Provide the (x, y) coordinate of the cell's center where the given text is located.  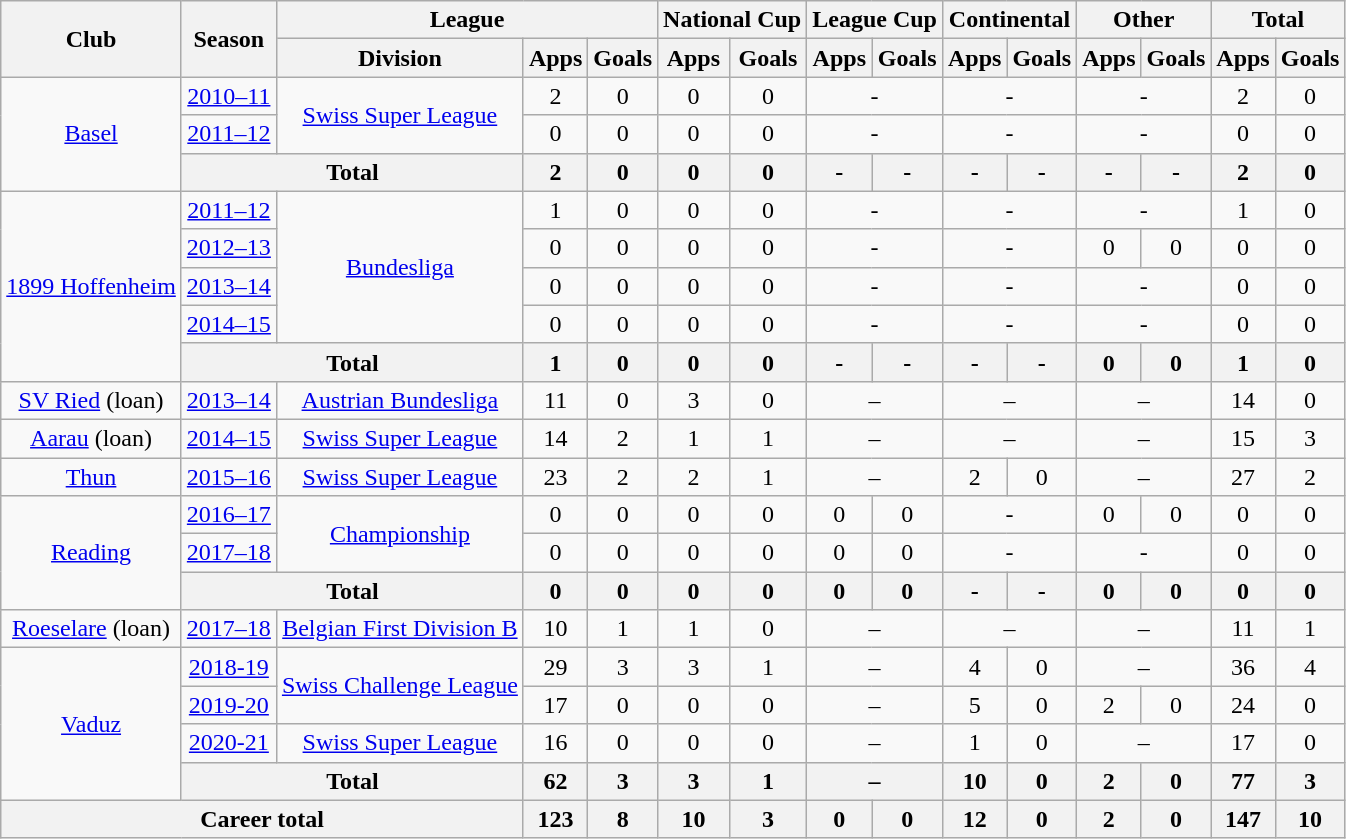
Division (400, 58)
27 (1243, 477)
Other (1144, 20)
2012–13 (228, 248)
15 (1243, 438)
12 (974, 819)
Thun (92, 477)
League (466, 20)
Season (228, 39)
147 (1243, 819)
Belgian First Division B (400, 629)
Career total (262, 819)
77 (1243, 781)
36 (1243, 667)
123 (555, 819)
National Cup (732, 20)
2015–16 (228, 477)
2016–17 (228, 515)
Reading (92, 553)
Austrian Bundesliga (400, 400)
Club (92, 39)
Swiss Challenge League (400, 686)
Bundesliga (400, 267)
League Cup (875, 20)
5 (974, 705)
Roeselare (loan) (92, 629)
62 (555, 781)
Basel (92, 134)
1899 Hoffenheim (92, 286)
23 (555, 477)
Championship (400, 534)
8 (623, 819)
Vaduz (92, 724)
Continental (1009, 20)
2020-21 (228, 743)
2018-19 (228, 667)
24 (1243, 705)
2019-20 (228, 705)
SV Ried (loan) (92, 400)
16 (555, 743)
Aarau (loan) (92, 438)
2010–11 (228, 96)
29 (555, 667)
